Determine the (x, y) coordinate at the center of the cell enclosing the given text.  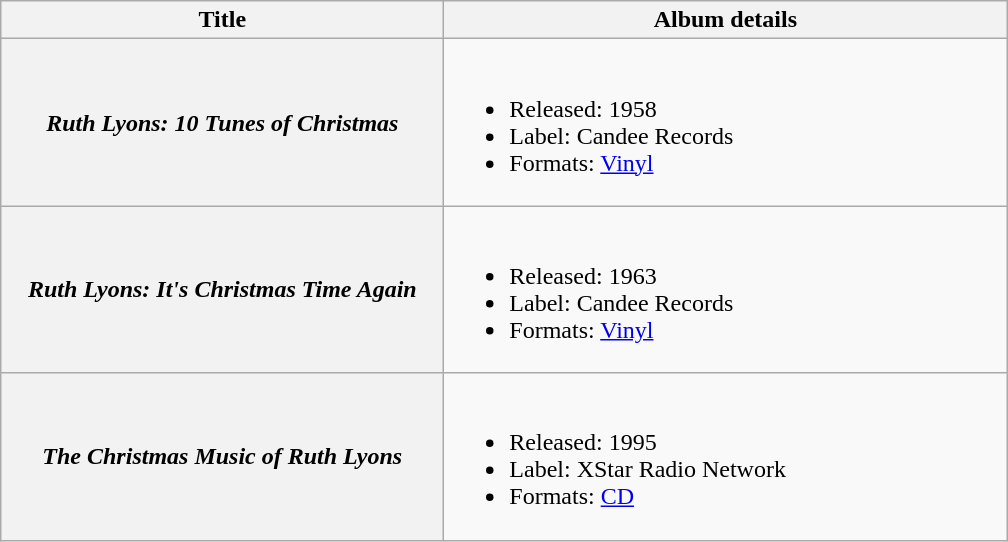
The Christmas Music of Ruth Lyons (222, 456)
Ruth Lyons: 10 Tunes of Christmas (222, 122)
Album details (726, 20)
Released: 1995Label: XStar Radio NetworkFormats: CD (726, 456)
Released: 1958Label: Candee RecordsFormats: Vinyl (726, 122)
Ruth Lyons: It's Christmas Time Again (222, 290)
Released: 1963Label: Candee RecordsFormats: Vinyl (726, 290)
Title (222, 20)
